Find where the given text appears and provide that cell's center as [X, Y] coordinate. 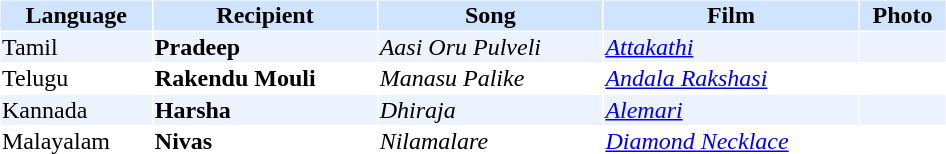
Harsha [264, 110]
Alemari [731, 110]
Manasu Palike [490, 79]
Telugu [76, 79]
Pradeep [264, 47]
Song [490, 15]
Rakendu Mouli [264, 79]
Kannada [76, 110]
Attakathi [731, 47]
Film [731, 15]
Dhiraja [490, 110]
Andala Rakshasi [731, 79]
Recipient [264, 15]
Aasi Oru Pulveli [490, 47]
Photo [903, 15]
Tamil [76, 47]
Language [76, 15]
